Capture the cell that displays the provided text and extract its (x, y) central coordinate. 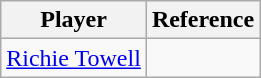
Player (74, 20)
Richie Towell (74, 58)
Reference (202, 20)
